Find where the given text appears and provide that cell's center as [x, y] coordinate. 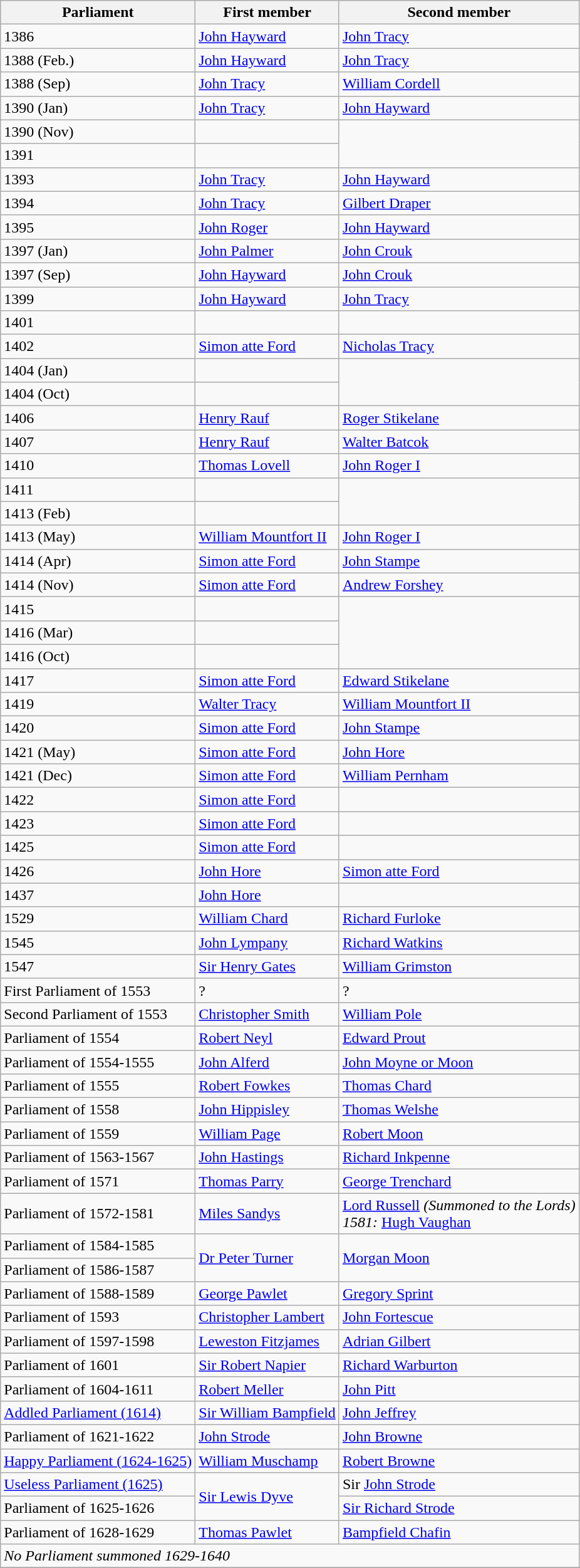
Parliament of 1593 [98, 1317]
Thomas Pawlet [267, 1532]
John Hippisley [267, 1110]
1393 [98, 179]
John Hastings [267, 1158]
John Browne [458, 1436]
Thomas Chard [458, 1086]
Robert Neyl [267, 1038]
John Pitt [458, 1389]
1415 [98, 609]
1547 [98, 966]
Addled Parliament (1614) [98, 1413]
John Strode [267, 1436]
1416 (Mar) [98, 632]
1425 [98, 847]
Edward Prout [458, 1038]
1390 (Nov) [98, 132]
1394 [98, 203]
1545 [98, 943]
1529 [98, 919]
1414 (Apr) [98, 561]
Gregory Sprint [458, 1294]
Morgan Moon [458, 1258]
Parliament of 1558 [98, 1110]
Parliament of 1586-1587 [98, 1270]
Happy Parliament (1624-1625) [98, 1461]
1410 [98, 466]
John Jeffrey [458, 1413]
1406 [98, 418]
Parliament of 1555 [98, 1086]
William Pole [458, 1014]
1437 [98, 895]
Parliament of 1571 [98, 1181]
Second Parliament of 1553 [98, 1014]
Parliament [98, 13]
1390 (Jan) [98, 108]
Walter Tracy [267, 704]
First Parliament of 1553 [98, 990]
1414 (Nov) [98, 585]
1386 [98, 36]
1401 [98, 323]
George Pawlet [267, 1294]
John Palmer [267, 251]
Parliament of 1604-1611 [98, 1389]
John Moyne or Moon [458, 1062]
Parliament of 1597-1598 [98, 1341]
Parliament of 1559 [98, 1134]
Robert Browne [458, 1461]
Sir William Bampfield [267, 1413]
Sir Lewis Dyve [267, 1497]
1411 [98, 489]
1423 [98, 823]
John Alferd [267, 1062]
Andrew Forshey [458, 585]
1416 (Oct) [98, 656]
1397 (Jan) [98, 251]
1422 [98, 800]
Nicholas Tracy [458, 347]
William Cordell [458, 84]
1413 (May) [98, 537]
Robert Moon [458, 1134]
Adrian Gilbert [458, 1341]
Sir Robert Napier [267, 1365]
John Fortescue [458, 1317]
Richard Inkpenne [458, 1158]
John Roger [267, 227]
1388 (Sep) [98, 84]
Edward Stikelane [458, 680]
No Parliament summoned 1629-1640 [289, 1556]
Sir Henry Gates [267, 966]
Christopher Smith [267, 1014]
William Muschamp [267, 1461]
1426 [98, 871]
William Page [267, 1134]
1417 [98, 680]
Richard Furloke [458, 919]
Dr Peter Turner [267, 1258]
William Chard [267, 919]
Roger Stikelane [458, 418]
Christopher Lambert [267, 1317]
1391 [98, 155]
George Trenchard [458, 1181]
Parliament of 1572-1581 [98, 1213]
Parliament of 1625-1626 [98, 1508]
John Lympany [267, 943]
Walter Batcok [458, 442]
Thomas Welshe [458, 1110]
Gilbert Draper [458, 203]
Parliament of 1588-1589 [98, 1294]
William Pernham [458, 776]
1404 (Jan) [98, 370]
Robert Meller [267, 1389]
1413 (Feb) [98, 513]
1404 (Oct) [98, 394]
1388 (Feb.) [98, 60]
Miles Sandys [267, 1213]
Useless Parliament (1625) [98, 1485]
Parliament of 1628-1629 [98, 1532]
Richard Watkins [458, 943]
1419 [98, 704]
Sir John Strode [458, 1485]
William Grimston [458, 966]
1402 [98, 347]
1420 [98, 728]
Parliament of 1601 [98, 1365]
Parliament of 1621-1622 [98, 1436]
First member [267, 13]
Sir Richard Strode [458, 1508]
1397 (Sep) [98, 274]
Second member [458, 13]
Parliament of 1563-1567 [98, 1158]
Thomas Parry [267, 1181]
Robert Fowkes [267, 1086]
1399 [98, 299]
Bampfield Chafin [458, 1532]
1407 [98, 442]
Richard Warburton [458, 1365]
1395 [98, 227]
Parliament of 1554 [98, 1038]
Parliament of 1554-1555 [98, 1062]
Lord Russell (Summoned to the Lords)1581: Hugh Vaughan [458, 1213]
Leweston Fitzjames [267, 1341]
Thomas Lovell [267, 466]
1421 (May) [98, 752]
Parliament of 1584-1585 [98, 1246]
1421 (Dec) [98, 776]
